Detect which cell encompasses the target text, then output its [X, Y] center coordinate. 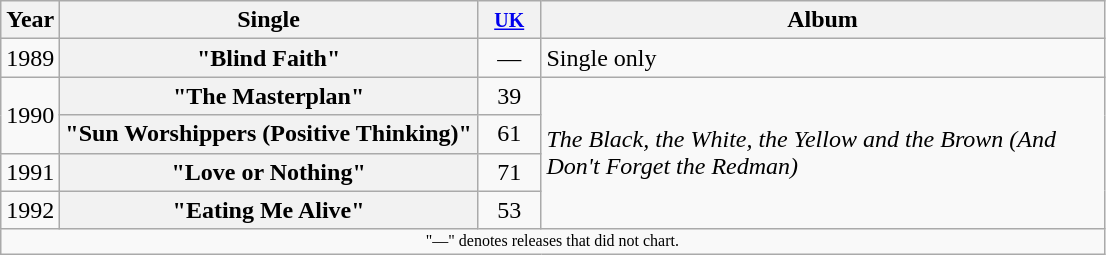
71 [509, 172]
Single [269, 20]
"Sun Worshippers (Positive Thinking)" [269, 134]
The Black, the White, the Yellow and the Brown (And Don't Forget the Redman) [822, 153]
Album [822, 20]
"—" denotes releases that did not chart. [552, 241]
Single only [822, 58]
1989 [30, 58]
1990 [30, 115]
"Eating Me Alive" [269, 210]
1991 [30, 172]
— [509, 58]
"Love or Nothing" [269, 172]
39 [509, 96]
61 [509, 134]
1992 [30, 210]
"The Masterplan" [269, 96]
53 [509, 210]
UK [509, 20]
"Blind Faith" [269, 58]
Year [30, 20]
